Determine the [X, Y] coordinate at the center of the cell enclosing the given text.  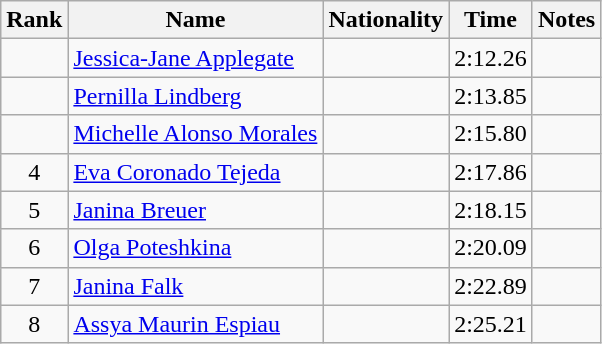
2:25.21 [491, 324]
2:13.85 [491, 96]
2:15.80 [491, 134]
Time [491, 20]
2:17.86 [491, 172]
Michelle Alonso Morales [196, 134]
Rank [34, 20]
6 [34, 248]
Janina Breuer [196, 210]
4 [34, 172]
Assya Maurin Espiau [196, 324]
Olga Poteshkina [196, 248]
Notes [566, 20]
2:12.26 [491, 58]
2:20.09 [491, 248]
2:18.15 [491, 210]
Jessica-Jane Applegate [196, 58]
Pernilla Lindberg [196, 96]
Janina Falk [196, 286]
5 [34, 210]
2:22.89 [491, 286]
Nationality [386, 20]
Name [196, 20]
8 [34, 324]
Eva Coronado Tejeda [196, 172]
7 [34, 286]
